For the text-containing cell, return its midpoint in [x, y] coordinate format. 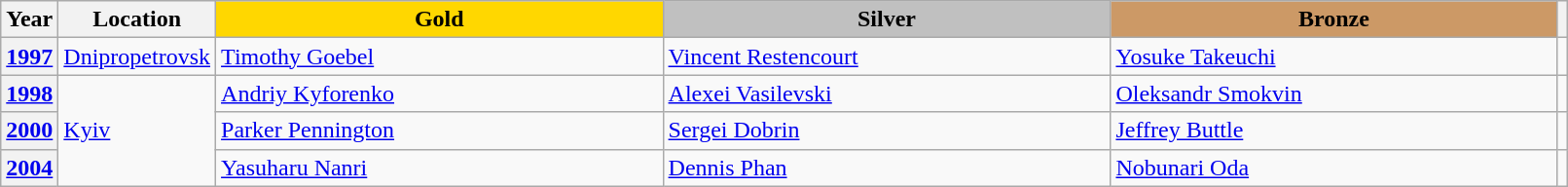
2004 [29, 168]
Alexei Vasilevski [887, 93]
Vincent Restencourt [887, 56]
Silver [887, 19]
Andriy Kyforenko [440, 93]
Sergei Dobrin [887, 131]
Nobunari Oda [1333, 168]
Yosuke Takeuchi [1333, 56]
Dennis Phan [887, 168]
Parker Pennington [440, 131]
2000 [29, 131]
Year [29, 19]
1998 [29, 93]
Oleksandr Smokvin [1333, 93]
Timothy Goebel [440, 56]
Jeffrey Buttle [1333, 131]
Kyiv [137, 131]
Yasuharu Nanri [440, 168]
Dnipropetrovsk [137, 56]
Gold [440, 19]
Bronze [1333, 19]
Location [137, 19]
1997 [29, 56]
